Return (X, Y) of the center of cell containing provided text 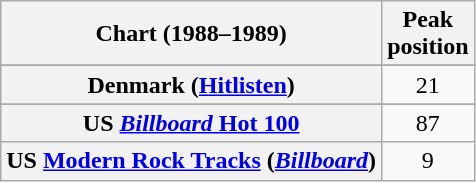
Chart (1988–1989) (192, 34)
Peakposition (428, 34)
9 (428, 161)
US Modern Rock Tracks (Billboard) (192, 161)
87 (428, 123)
US Billboard Hot 100 (192, 123)
Denmark (Hitlisten) (192, 85)
21 (428, 85)
